Search for the cell housing the specified text and yield its (X, Y) center coordinate. 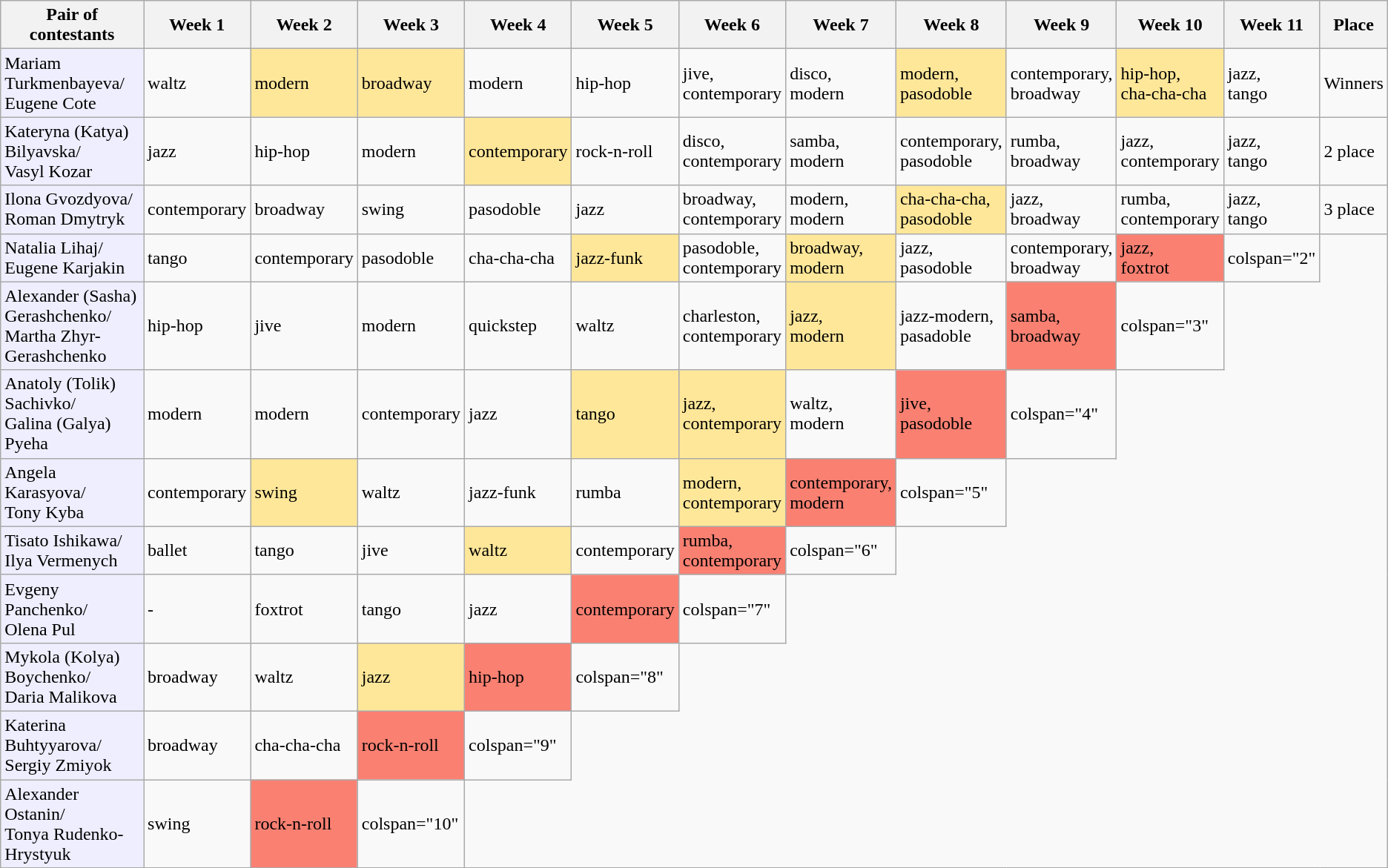
Week 8 (951, 25)
Week 7 (841, 25)
rumba, broadway (1062, 151)
jazz, modern (841, 326)
colspan="3" (1170, 326)
colspan="2" (1272, 258)
charleston, contemporary (732, 326)
- (197, 609)
Alexander Ostanin/ Tonya Rudenko-Hrystyuk (73, 824)
Week 11 (1272, 25)
jive, pasodoble (951, 414)
Winners (1354, 83)
broadway, contemporary (732, 209)
Kateryna (Katya) Bilyavska/ Vasyl Kozar (73, 151)
Week 10 (1170, 25)
colspan="6" (841, 550)
Tisato Ishikawa/ Ilya Vermenych (73, 550)
Mykola (Kolya) Boychenko/ Daria Malikova (73, 677)
colspan="9" (518, 745)
disco, modern (841, 83)
colspan="8" (625, 677)
modern, contemporary (732, 492)
Pair of contestants (73, 25)
modern, modern (841, 209)
contemporary, pasodoble (951, 151)
jazz, foxtrot (1170, 258)
quickstep (518, 326)
foxtrot (304, 609)
Week 6 (732, 25)
hip-hop, cha-cha-cha (1170, 83)
jazz-modern, pasadoble (951, 326)
3 place (1354, 209)
Evgeny Panchenko/ Olena Pul (73, 609)
jive, contemporary (732, 83)
Week 4 (518, 25)
colspan="4" (1062, 414)
Place (1354, 25)
jazz, broadway (1062, 209)
colspan="7" (732, 609)
Week 2 (304, 25)
Mariam Turkmenbayeva/ Eugene Cote (73, 83)
Ilona Gvozdyova/ Roman Dmytryk (73, 209)
cha-cha-cha, pasodoble (951, 209)
Anatoly (Tolik) Sachivko/ Galina (Galya) Pyeha (73, 414)
2 place (1354, 151)
Week 5 (625, 25)
Natalia Lihaj/ Eugene Karjakin (73, 258)
Angela Karasyova/ Tony Kyba (73, 492)
Week 1 (197, 25)
Alexander (Sasha) Gerashchenko/ Martha Zhyr-Gerashchenko (73, 326)
samba, modern (841, 151)
Week 9 (1062, 25)
waltz, modern (841, 414)
colspan="5" (951, 492)
samba, broadway (1062, 326)
Week 3 (411, 25)
modern, pasodoble (951, 83)
ballet (197, 550)
jazz, pasodoble (951, 258)
pasodoble, contemporary (732, 258)
Katerina Buhtyyarova/ Sergiy Zmiyok (73, 745)
disco, contemporary (732, 151)
colspan="10" (411, 824)
rumba (625, 492)
contemporary, modern (841, 492)
broadway, modern (841, 258)
